Capture the cell that displays the provided text and extract its (x, y) central coordinate. 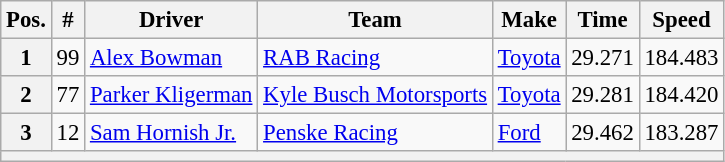
29.281 (602, 95)
Ford (529, 133)
12 (68, 133)
# (68, 20)
Alex Bowman (172, 58)
Time (602, 20)
3 (26, 133)
Pos. (26, 20)
184.483 (682, 58)
Make (529, 20)
RAB Racing (376, 58)
Speed (682, 20)
184.420 (682, 95)
29.271 (602, 58)
77 (68, 95)
1 (26, 58)
2 (26, 95)
Sam Hornish Jr. (172, 133)
Driver (172, 20)
Parker Kligerman (172, 95)
Team (376, 20)
183.287 (682, 133)
Penske Racing (376, 133)
99 (68, 58)
Kyle Busch Motorsports (376, 95)
29.462 (602, 133)
